Provide the [X, Y] coordinate of the cell's center where the given text is located.  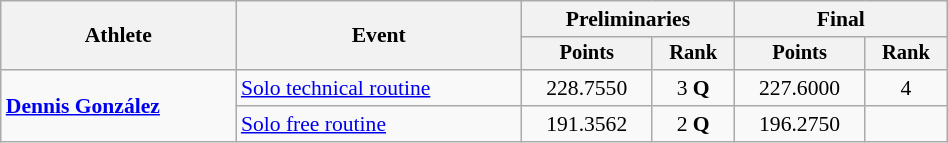
Solo free routine [379, 124]
Event [379, 36]
Dennis González [118, 106]
191.3562 [587, 124]
4 [906, 88]
3 Q [693, 88]
Preliminaries [628, 19]
227.6000 [799, 88]
Final [840, 19]
228.7550 [587, 88]
Athlete [118, 36]
196.2750 [799, 124]
2 Q [693, 124]
Solo technical routine [379, 88]
